Output the [X, Y] coordinate of the center of the cell containing the given text.  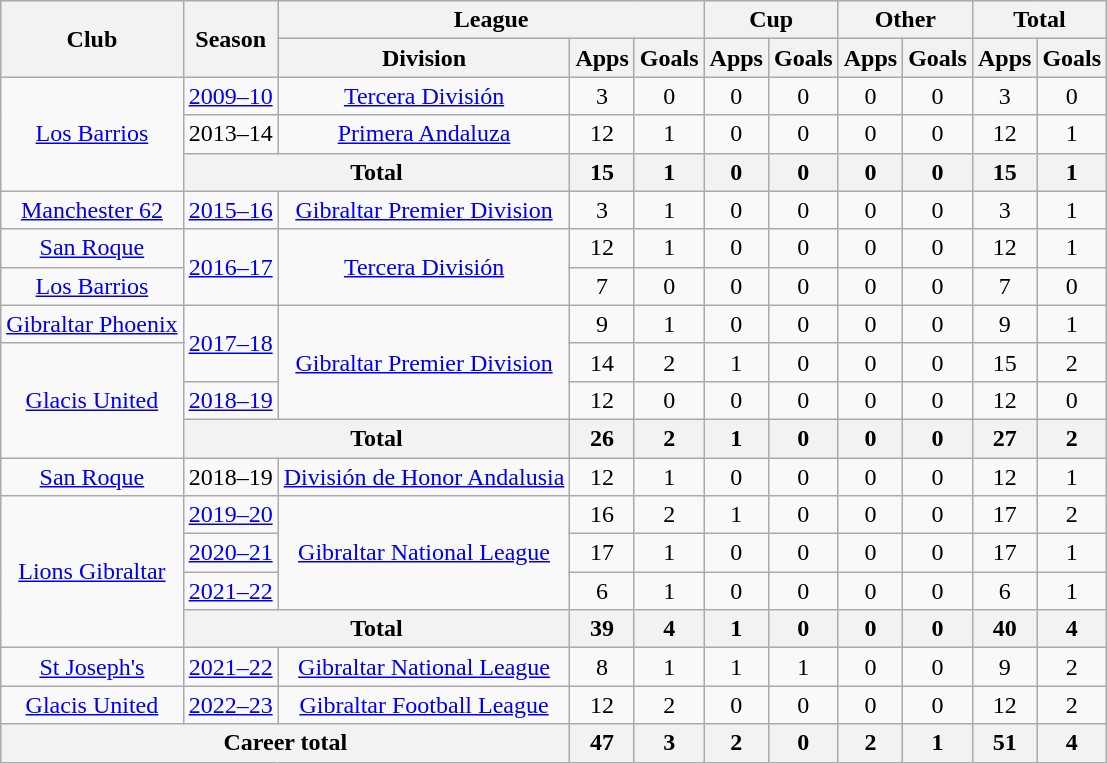
2022–23 [230, 705]
2017–18 [230, 343]
27 [1004, 438]
League [491, 20]
2020–21 [230, 553]
2015–16 [230, 210]
40 [1004, 629]
2016–17 [230, 267]
26 [602, 438]
Gibraltar Phoenix [92, 324]
2013–14 [230, 134]
2019–20 [230, 515]
Cup [771, 20]
Career total [286, 743]
2009–10 [230, 96]
Club [92, 39]
8 [602, 667]
St Joseph's [92, 667]
Season [230, 39]
Division [424, 58]
16 [602, 515]
Manchester 62 [92, 210]
51 [1004, 743]
Primera Andaluza [424, 134]
39 [602, 629]
Lions Gibraltar [92, 572]
14 [602, 362]
División de Honor Andalusia [424, 477]
Gibraltar Football League [424, 705]
47 [602, 743]
Other [905, 20]
